From the cell containing the given text, extract its center point as [x, y] coordinate. 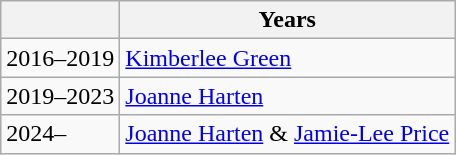
Joanne Harten [288, 96]
Years [288, 20]
Joanne Harten & Jamie-Lee Price [288, 134]
2019–2023 [60, 96]
2016–2019 [60, 58]
Kimberlee Green [288, 58]
2024– [60, 134]
